From the cell containing the given text, extract its center point as (x, y) coordinate. 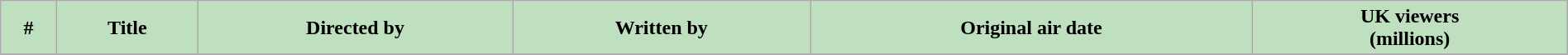
Written by (662, 28)
Title (127, 28)
# (28, 28)
UK viewers(millions) (1409, 28)
Original air date (1031, 28)
Directed by (356, 28)
